Output the (x, y) coordinate of the center of the cell containing the given text.  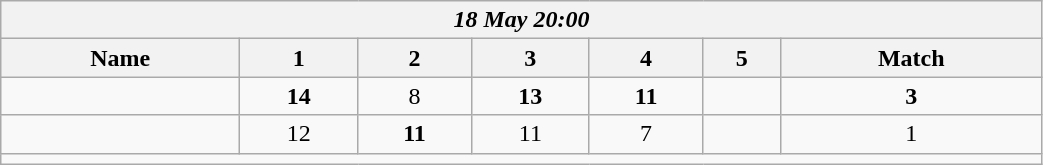
7 (646, 134)
13 (530, 96)
18 May 20:00 (522, 20)
14 (299, 96)
4 (646, 58)
Match (911, 58)
12 (299, 134)
8 (415, 96)
5 (742, 58)
Name (120, 58)
2 (415, 58)
